Pinpoint the cell where the given text exists, returning its [x, y] midpoint coordinate. 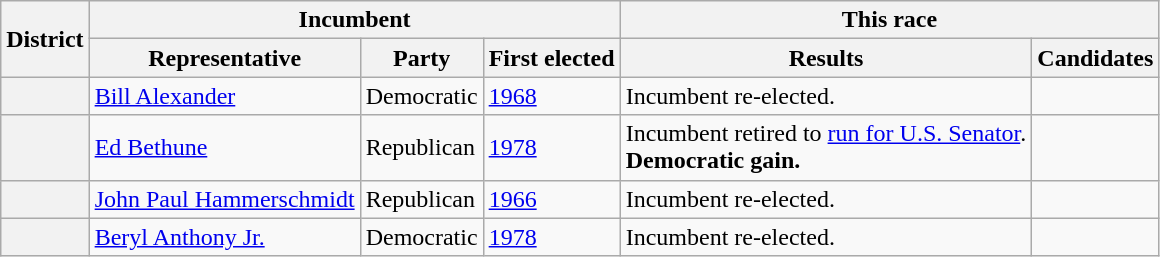
Incumbent [354, 20]
Ed Bethune [224, 148]
Beryl Anthony Jr. [224, 237]
This race [890, 20]
Results [826, 58]
Party [422, 58]
Incumbent retired to run for U.S. Senator.Democratic gain. [826, 148]
Bill Alexander [224, 96]
1966 [552, 199]
1968 [552, 96]
Candidates [1096, 58]
First elected [552, 58]
John Paul Hammerschmidt [224, 199]
Representative [224, 58]
District [45, 39]
